Return [X, Y] of the center of cell containing provided text 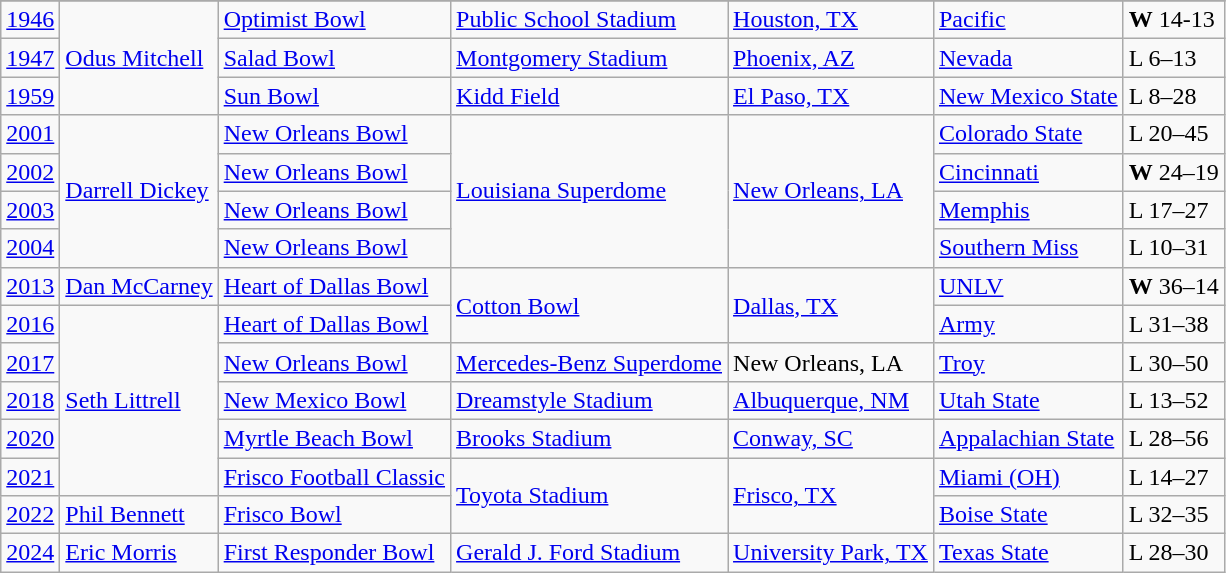
2018 [30, 400]
2020 [30, 438]
W 36–14 [1174, 286]
L 17–27 [1174, 210]
Frisco Bowl [334, 515]
Army [1028, 324]
2024 [30, 553]
W 14-13 [1174, 20]
L 10–31 [1174, 248]
New Mexico State [1028, 96]
Southern Miss [1028, 248]
Albuquerque, NM [831, 400]
2021 [30, 477]
Nevada [1028, 58]
Appalachian State [1028, 438]
Dallas, TX [831, 305]
2004 [30, 248]
Cincinnati [1028, 172]
Phil Bennett [139, 515]
1946 [30, 20]
1947 [30, 58]
L 8–28 [1174, 96]
2002 [30, 172]
Louisiana Superdome [590, 191]
W 24–19 [1174, 172]
New Mexico Bowl [334, 400]
Public School Stadium [590, 20]
Frisco, TX [831, 496]
Salad Bowl [334, 58]
L 13–52 [1174, 400]
Phoenix, AZ [831, 58]
2013 [30, 286]
2022 [30, 515]
First Responder Bowl [334, 553]
2003 [30, 210]
Miami (OH) [1028, 477]
University Park, TX [831, 553]
Seth Littrell [139, 400]
1959 [30, 96]
UNLV [1028, 286]
Cotton Bowl [590, 305]
Dan McCarney [139, 286]
Boise State [1028, 515]
Gerald J. Ford Stadium [590, 553]
Conway, SC [831, 438]
Odus Mitchell [139, 58]
2017 [30, 362]
L 30–50 [1174, 362]
Colorado State [1028, 134]
Pacific [1028, 20]
Houston, TX [831, 20]
2001 [30, 134]
L 28–56 [1174, 438]
Montgomery Stadium [590, 58]
Myrtle Beach Bowl [334, 438]
L 31–38 [1174, 324]
Mercedes-Benz Superdome [590, 362]
L 6–13 [1174, 58]
Frisco Football Classic [334, 477]
L 32–35 [1174, 515]
Brooks Stadium [590, 438]
Darrell Dickey [139, 191]
Eric Morris [139, 553]
L 28–30 [1174, 553]
Toyota Stadium [590, 496]
Kidd Field [590, 96]
Optimist Bowl [334, 20]
Texas State [1028, 553]
El Paso, TX [831, 96]
2016 [30, 324]
Utah State [1028, 400]
L 14–27 [1174, 477]
Troy [1028, 362]
Memphis [1028, 210]
L 20–45 [1174, 134]
Sun Bowl [334, 96]
Dreamstyle Stadium [590, 400]
